For the text-containing cell, return its midpoint in (X, Y) coordinate format. 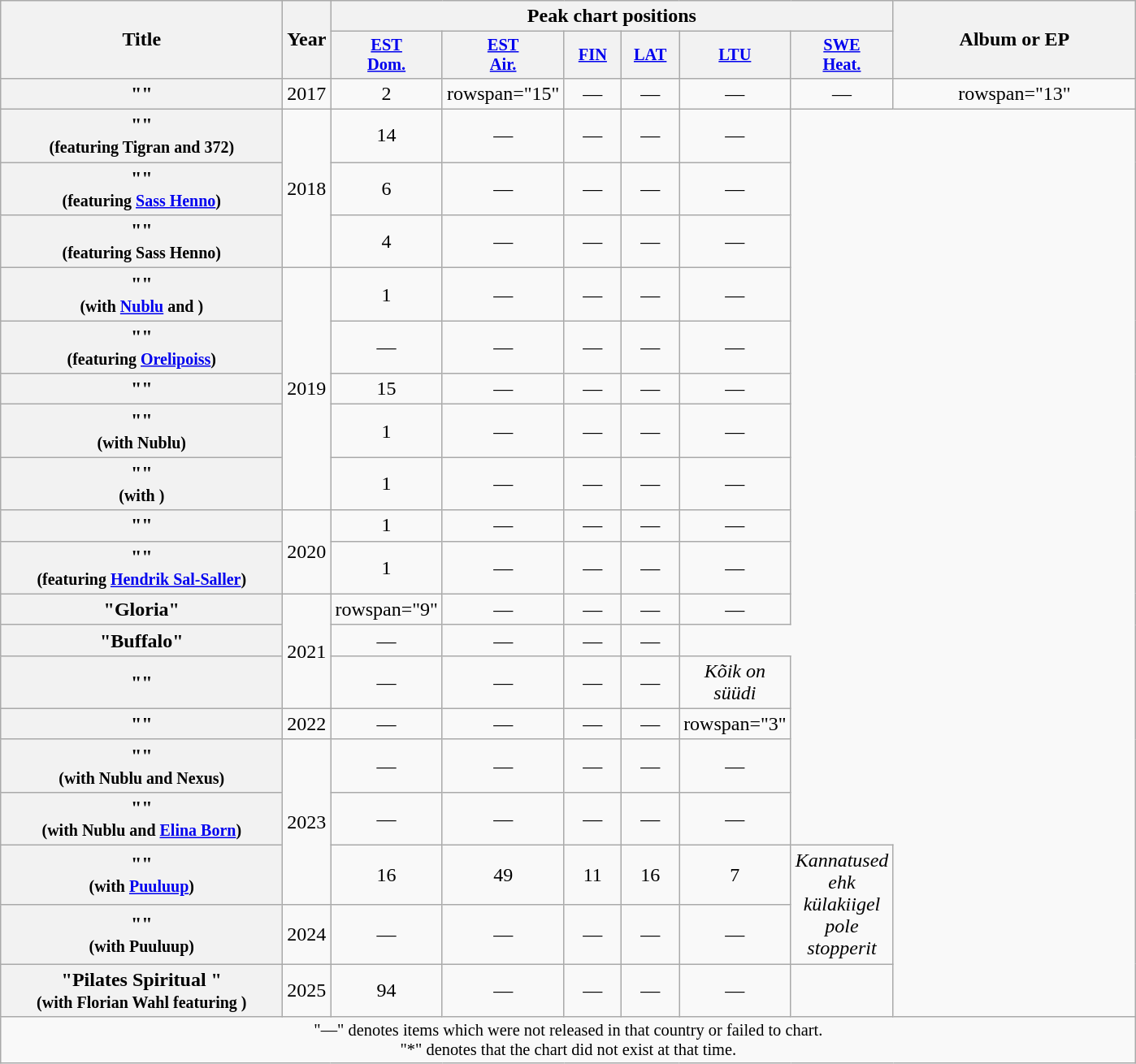
""(with ) (141, 484)
"Pilates Spiritual "(with Florian Wahl featuring ) (141, 991)
4 (387, 242)
6 (387, 188)
LTU (735, 55)
15 (387, 389)
""(featuring Orelipoiss) (141, 348)
Year (307, 40)
""(with Nublu and ) (141, 294)
SWEHeat. (842, 55)
2024 (307, 934)
94 (387, 991)
Peak chart positions (612, 16)
""(with Nublu and Nexus) (141, 765)
rowspan="9" (387, 609)
2023 (307, 822)
49 (503, 876)
2 (387, 93)
FIN (593, 55)
2021 (307, 651)
"Buffalo" (141, 640)
11 (593, 876)
"—" denotes items which were not released in that country or failed to chart."*" denotes that the chart did not exist at that time. (569, 1040)
rowspan="13" (1014, 93)
Title (141, 40)
Kõik on süüdi (735, 682)
rowspan="3" (735, 724)
2025 (307, 991)
ESTAir. (503, 55)
""(with Nublu) (141, 430)
2020 (307, 552)
14 (387, 136)
""(with Nublu and Elina Born) (141, 819)
2022 (307, 724)
""(featuring Tigran and 372) (141, 136)
2019 (307, 389)
2017 (307, 93)
7 (735, 876)
Kannatused ehk külakiigel pole stopperit (842, 905)
Album or EP (1014, 40)
2018 (307, 188)
rowspan="15" (503, 93)
ESTDom. (387, 55)
""(featuring Hendrik Sal-Saller) (141, 567)
"Gloria" (141, 609)
LAT (650, 55)
